Scan for the cell matching the given text and deliver its [X, Y] coordinate at center. 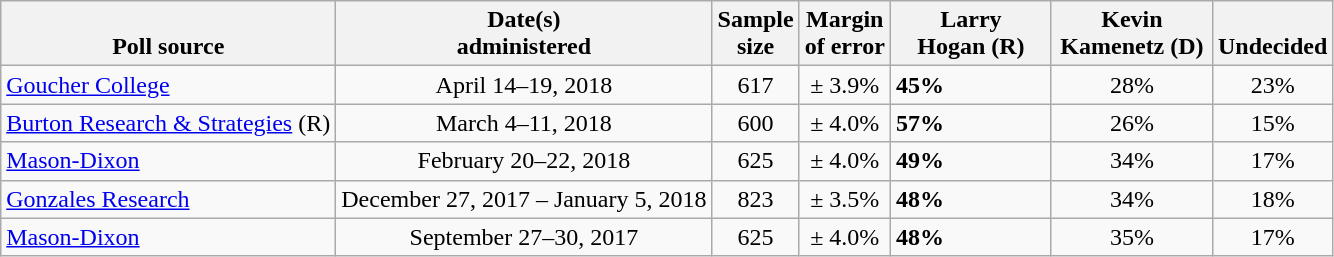
March 4–11, 2018 [524, 123]
KevinKamenetz (D) [1132, 34]
28% [1132, 85]
18% [1272, 199]
Poll source [168, 34]
600 [756, 123]
December 27, 2017 – January 5, 2018 [524, 199]
February 20–22, 2018 [524, 161]
± 3.5% [844, 199]
Goucher College [168, 85]
Samplesize [756, 34]
September 27–30, 2017 [524, 237]
Gonzales Research [168, 199]
26% [1132, 123]
Burton Research & Strategies (R) [168, 123]
Undecided [1272, 34]
15% [1272, 123]
LarryHogan (R) [970, 34]
49% [970, 161]
35% [1132, 237]
57% [970, 123]
23% [1272, 85]
April 14–19, 2018 [524, 85]
823 [756, 199]
Date(s)administered [524, 34]
± 3.9% [844, 85]
617 [756, 85]
Marginof error [844, 34]
45% [970, 85]
